Identify which cell holds the provided text, then report its [x, y] central coordinate. 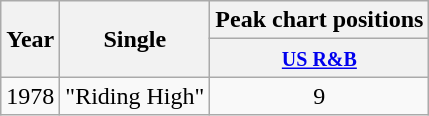
"Riding High" [135, 96]
1978 [30, 96]
Single [135, 39]
Peak chart positions [320, 20]
US R&B [320, 58]
Year [30, 39]
9 [320, 96]
